Determine the [x, y] coordinate at the center of the cell enclosing the given text.  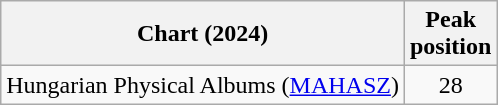
Peakposition [450, 34]
Hungarian Physical Albums (MAHASZ) [203, 85]
Chart (2024) [203, 34]
28 [450, 85]
